Search for the cell housing the specified text and yield its [x, y] center coordinate. 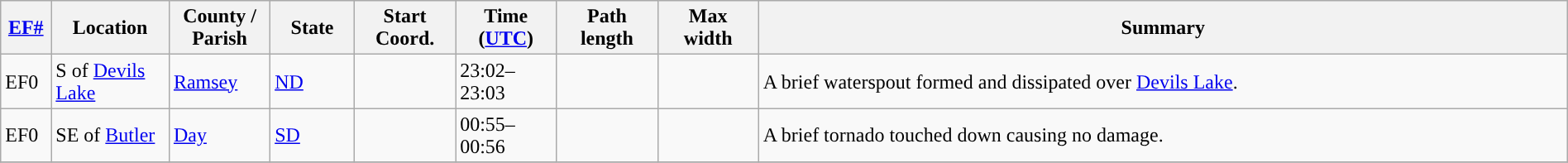
Location [111, 28]
State [313, 28]
ND [313, 81]
Day [219, 136]
A brief tornado touched down causing no damage. [1163, 136]
Path length [607, 28]
SD [313, 136]
Time (UTC) [506, 28]
23:02–23:03 [506, 81]
Ramsey [219, 81]
County / Parish [219, 28]
Max width [708, 28]
S of Devils Lake [111, 81]
Start Coord. [404, 28]
EF# [26, 28]
Summary [1163, 28]
SE of Butler [111, 136]
A brief waterspout formed and dissipated over Devils Lake. [1163, 81]
00:55–00:56 [506, 136]
